Find where the given text appears and provide that cell's center as [x, y] coordinate. 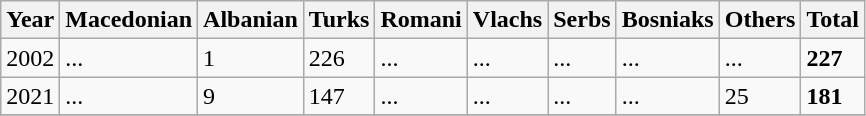
2002 [30, 58]
227 [833, 58]
Serbs [582, 20]
Romani [421, 20]
Bosniaks [668, 20]
9 [251, 96]
1 [251, 58]
Turks [339, 20]
Others [760, 20]
Year [30, 20]
25 [760, 96]
226 [339, 58]
181 [833, 96]
Albanian [251, 20]
Macedonian [129, 20]
147 [339, 96]
Total [833, 20]
Vlachs [507, 20]
2021 [30, 96]
